Pinpoint the cell where the given text exists, returning its [X, Y] midpoint coordinate. 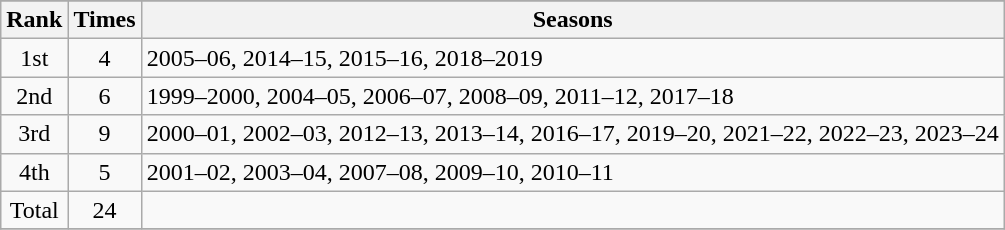
2001–02, 2003–04, 2007–08, 2009–10, 2010–11 [572, 172]
4th [34, 172]
4 [104, 58]
2005–06, 2014–15, 2015–16, 2018–2019 [572, 58]
Times [104, 20]
6 [104, 96]
2nd [34, 96]
1st [34, 58]
Rank [34, 20]
5 [104, 172]
9 [104, 134]
Total [34, 210]
3rd [34, 134]
Seasons [572, 20]
2000–01, 2002–03, 2012–13, 2013–14, 2016–17, 2019–20, 2021–22, 2022–23, 2023–24 [572, 134]
24 [104, 210]
1999–2000, 2004–05, 2006–07, 2008–09, 2011–12, 2017–18 [572, 96]
